Output the [X, Y] coordinate of the center of the cell containing the given text.  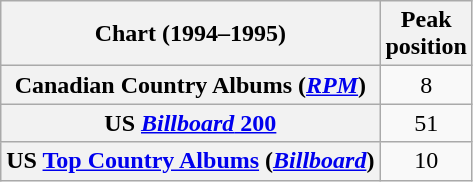
Peakposition [426, 34]
US Top Country Albums (Billboard) [190, 161]
Chart (1994–1995) [190, 34]
51 [426, 123]
8 [426, 85]
10 [426, 161]
Canadian Country Albums (RPM) [190, 85]
US Billboard 200 [190, 123]
